Extract the [X, Y] coordinate from the center of the cell holding the provided text.  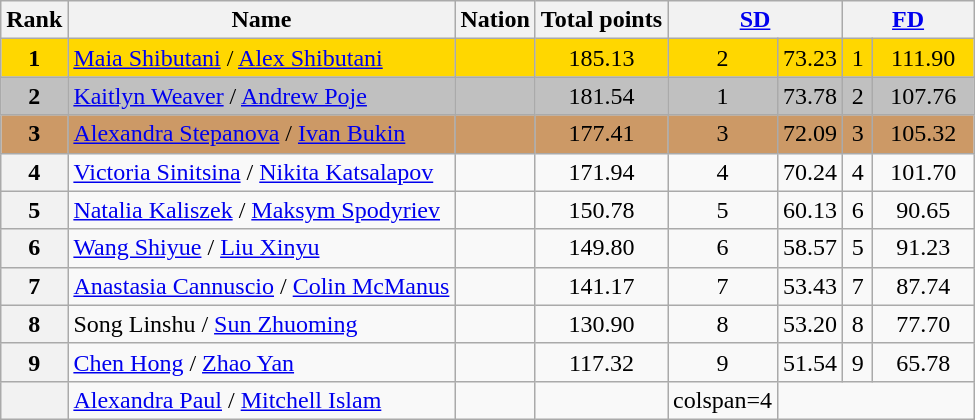
Rank [34, 20]
53.20 [810, 324]
149.80 [601, 248]
Maia Shibutani / Alex Shibutani [262, 58]
Natalia Kaliszek / Maksym Spodyriev [262, 210]
73.23 [810, 58]
72.09 [810, 134]
150.78 [601, 210]
177.41 [601, 134]
141.17 [601, 286]
87.74 [924, 286]
Nation [495, 20]
70.24 [810, 172]
111.90 [924, 58]
colspan=4 [723, 400]
90.65 [924, 210]
73.78 [810, 96]
107.76 [924, 96]
105.32 [924, 134]
91.23 [924, 248]
117.32 [601, 362]
Wang Shiyue / Liu Xinyu [262, 248]
77.70 [924, 324]
171.94 [601, 172]
FD [908, 20]
Alexandra Stepanova / Ivan Bukin [262, 134]
SD [756, 20]
101.70 [924, 172]
181.54 [601, 96]
Total points [601, 20]
65.78 [924, 362]
Song Linshu / Sun Zhuoming [262, 324]
Name [262, 20]
Kaitlyn Weaver / Andrew Poje [262, 96]
Chen Hong / Zhao Yan [262, 362]
Victoria Sinitsina / Nikita Katsalapov [262, 172]
Alexandra Paul / Mitchell Islam [262, 400]
130.90 [601, 324]
60.13 [810, 210]
Anastasia Cannuscio / Colin McManus [262, 286]
53.43 [810, 286]
58.57 [810, 248]
51.54 [810, 362]
185.13 [601, 58]
